Return [X, Y] of the center of cell containing provided text 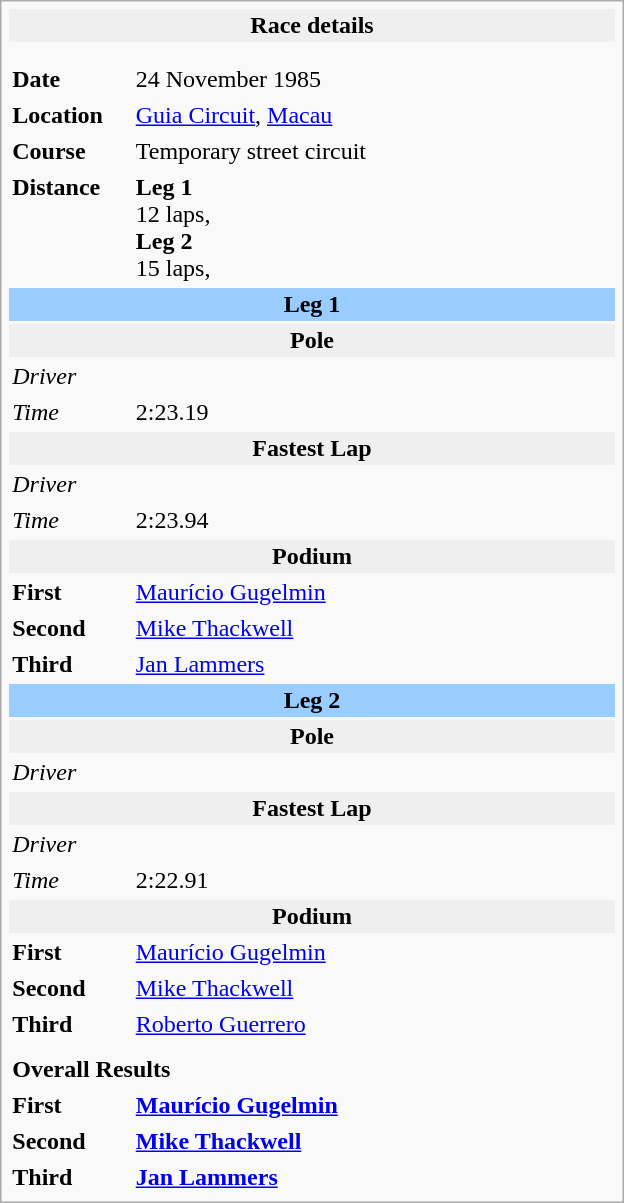
24 November 1985 [374, 80]
2:22.91 [374, 880]
Roberto Guerrero [374, 1024]
Distance [69, 228]
Leg 1 [312, 304]
Temporary street circuit [374, 152]
Course [69, 152]
Date [69, 80]
Race details [312, 26]
Guia Circuit, Macau [374, 116]
Leg 112 laps, Leg 215 laps, [374, 228]
2:23.94 [374, 520]
Location [69, 116]
2:23.19 [374, 412]
Leg 2 [312, 700]
Overall Results [312, 1070]
